For the text-containing cell, return its midpoint in (x, y) coordinate format. 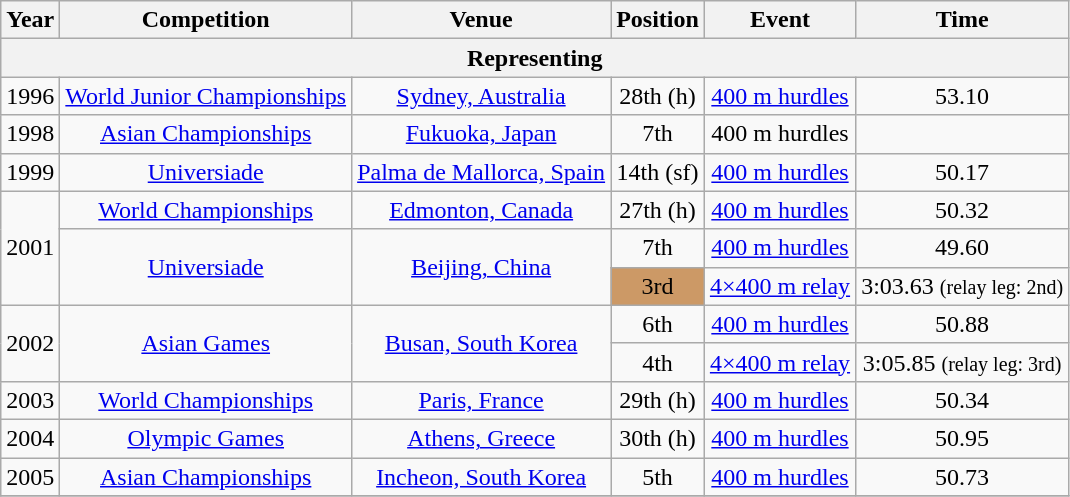
Athens, Greece (482, 438)
14th (sf) (658, 172)
50.88 (962, 324)
Edmonton, Canada (482, 210)
5th (658, 477)
3rd (658, 286)
53.10 (962, 96)
Palma de Mallorca, Spain (482, 172)
3:05.85 (relay leg: 3rd) (962, 362)
Olympic Games (206, 438)
3:03.63 (relay leg: 2nd) (962, 286)
4th (658, 362)
Fukuoka, Japan (482, 134)
50.95 (962, 438)
Incheon, South Korea (482, 477)
6th (658, 324)
Venue (482, 20)
Busan, South Korea (482, 343)
49.60 (962, 248)
2003 (30, 400)
Beijing, China (482, 267)
Event (780, 20)
Competition (206, 20)
50.32 (962, 210)
28th (h) (658, 96)
50.73 (962, 477)
2002 (30, 343)
29th (h) (658, 400)
Position (658, 20)
World Junior Championships (206, 96)
1998 (30, 134)
2001 (30, 248)
Year (30, 20)
2005 (30, 477)
2004 (30, 438)
Paris, France (482, 400)
50.34 (962, 400)
Time (962, 20)
30th (h) (658, 438)
27th (h) (658, 210)
1999 (30, 172)
Asian Games (206, 343)
Sydney, Australia (482, 96)
50.17 (962, 172)
Representing (535, 58)
1996 (30, 96)
